Find where the given text appears and provide that cell's center as [X, Y] coordinate. 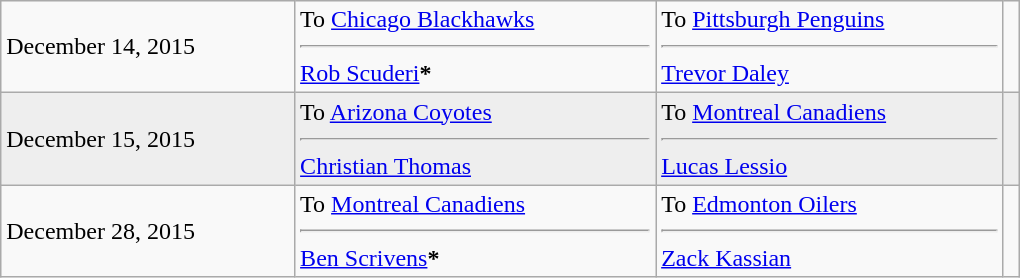
To Montreal Canadiens Ben Scrivens* [476, 231]
To Chicago Blackhawks Rob Scuderi* [476, 47]
To Montreal Canadiens Lucas Lessio [830, 139]
To Pittsburgh Penguins Trevor Daley [830, 47]
December 28, 2015 [148, 231]
To Arizona Coyotes Christian Thomas [476, 139]
To Edmonton Oilers Zack Kassian [830, 231]
December 14, 2015 [148, 47]
December 15, 2015 [148, 139]
